Return the (x, y) coordinate for the center point of the cell that contains the specified text.  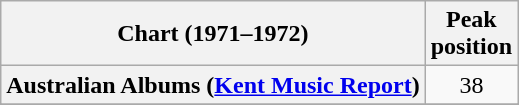
Peakposition (471, 34)
Chart (1971–1972) (213, 34)
38 (471, 85)
Australian Albums (Kent Music Report) (213, 85)
